From the cell containing the given text, extract its center point as (x, y) coordinate. 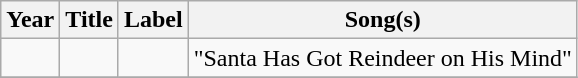
"Santa Has Got Reindeer on His Mind" (382, 58)
Year (30, 20)
Song(s) (382, 20)
Title (90, 20)
Label (153, 20)
